Search for the cell housing the specified text and yield its [x, y] center coordinate. 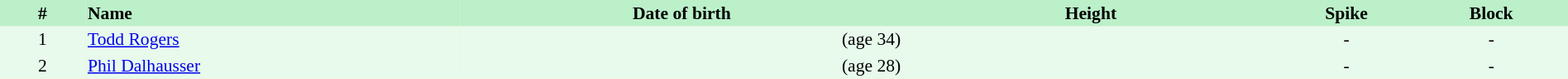
(age 34) [681, 40]
2 [43, 66]
Todd Rogers [273, 40]
Phil Dalhausser [273, 66]
Name [273, 13]
# [43, 13]
Date of birth [681, 13]
Spike [1346, 13]
(age 28) [681, 66]
Block [1491, 13]
1 [43, 40]
Height [1090, 13]
